Pinpoint the cell where the given text exists, returning its [X, Y] midpoint coordinate. 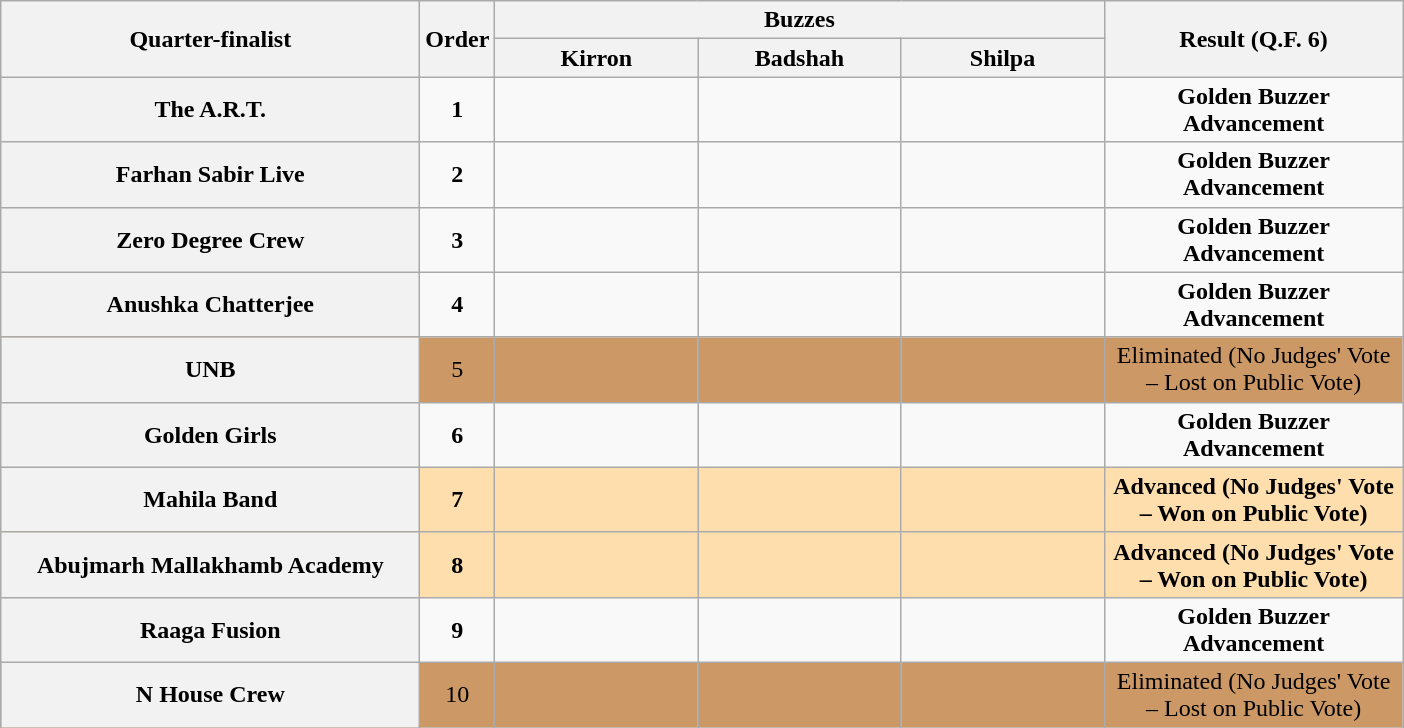
8 [458, 564]
2 [458, 174]
Kirron [596, 58]
Badshah [800, 58]
Shilpa [1002, 58]
Order [458, 39]
Mahila Band [210, 500]
10 [458, 694]
Quarter-finalist [210, 39]
5 [458, 370]
6 [458, 434]
Farhan Sabir Live [210, 174]
7 [458, 500]
Abujmarh Mallakhamb Academy [210, 564]
3 [458, 240]
N House Crew [210, 694]
The A.R.T. [210, 110]
1 [458, 110]
Result (Q.F. 6) [1254, 39]
Golden Girls [210, 434]
Anushka Chatterjee [210, 304]
Buzzes [800, 20]
4 [458, 304]
Raaga Fusion [210, 630]
Zero Degree Crew [210, 240]
9 [458, 630]
UNB [210, 370]
